Extract the [x, y] coordinate from the center of the cell holding the provided text.  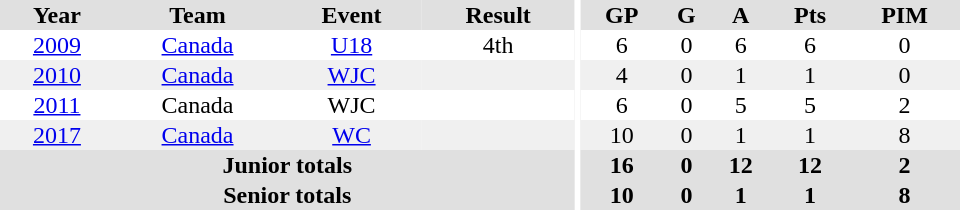
2011 [57, 105]
4th [498, 45]
U18 [352, 45]
Junior totals [287, 165]
Year [57, 15]
A [741, 15]
Result [498, 15]
PIM [904, 15]
2017 [57, 135]
2009 [57, 45]
2010 [57, 75]
GP [622, 15]
Event [352, 15]
G [686, 15]
Senior totals [287, 195]
16 [622, 165]
WC [352, 135]
4 [622, 75]
Pts [810, 15]
Team [198, 15]
